Search for the cell housing the specified text and yield its (X, Y) center coordinate. 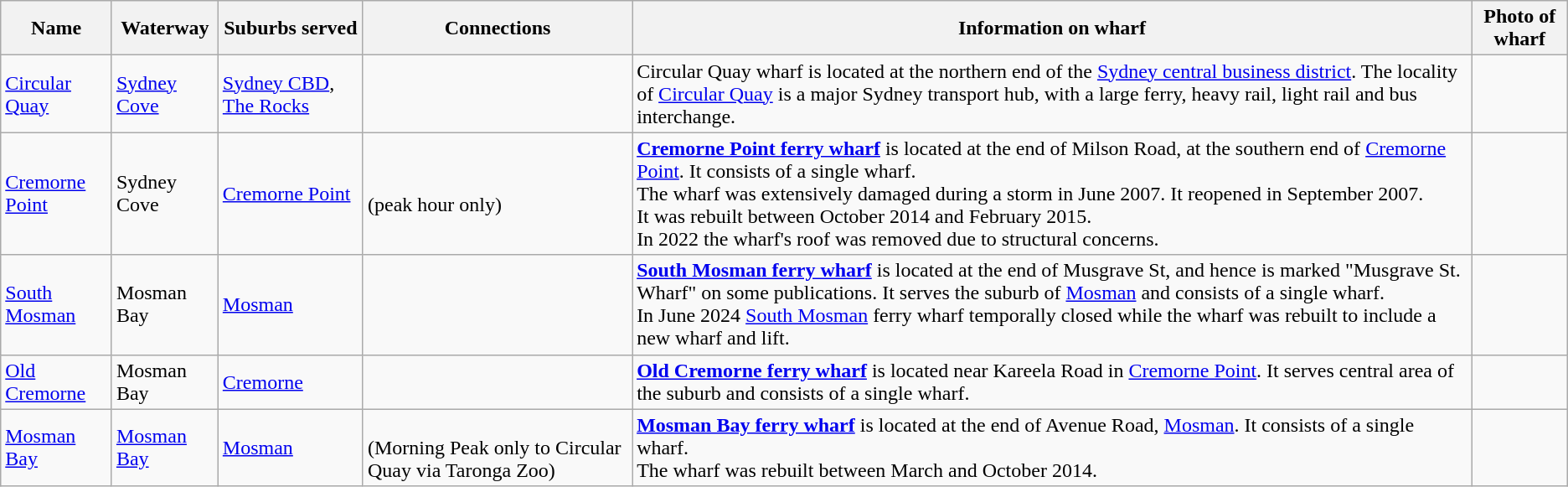
Sydney CBD, The Rocks (290, 94)
Name (57, 28)
Photo of wharf (1519, 28)
Connections (498, 28)
Suburbs served (290, 28)
Waterway (164, 28)
Old Cremorne ferry wharf is located near Kareela Road in Cremorne Point. It serves central area of the suburb and consists of a single wharf. (1052, 382)
Circular Quay (57, 94)
Old Cremorne (57, 382)
Cremorne (290, 382)
(peak hour only) (498, 194)
South Mosman (57, 305)
(Morning Peak only to Circular Quay via Taronga Zoo) (498, 448)
Information on wharf (1052, 28)
